From the cell containing the given text, extract its center point as (X, Y) coordinate. 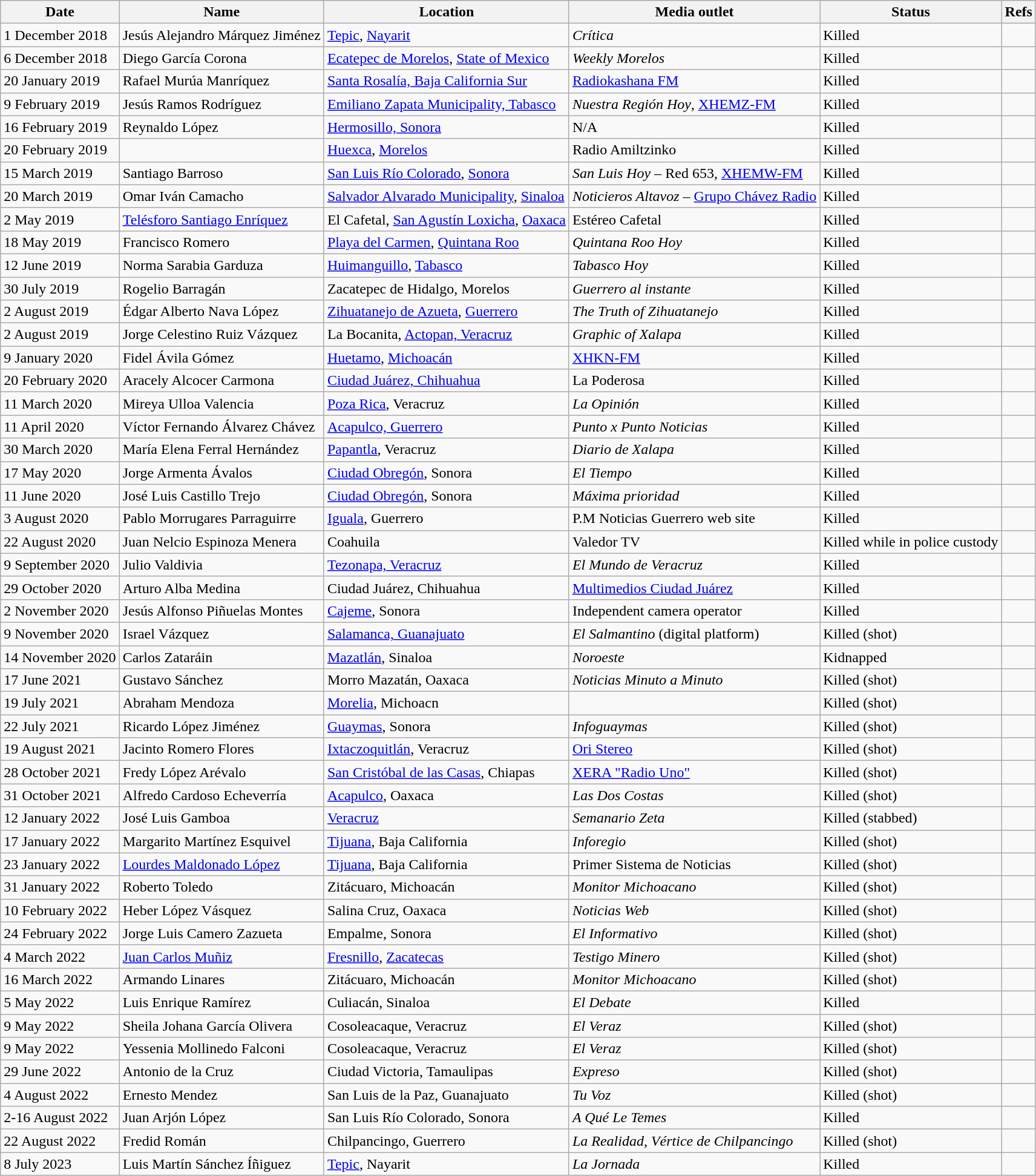
San Luis de la Paz, Guanajuato (447, 1095)
Killed (stabbed) (911, 818)
Édgar Alberto Nava López (221, 312)
Kidnapped (911, 657)
Culiacán, Sinaloa (447, 1002)
Luis Enrique Ramírez (221, 1002)
30 July 2019 (60, 289)
9 November 2020 (60, 634)
Playa del Carmen, Quintana Roo (447, 242)
Name (221, 12)
Yessenia Mollinedo Falconi (221, 1049)
17 June 2021 (60, 680)
Graphic of Xalapa (694, 335)
San Luis Hoy – Red 653, XHEMW-FM (694, 173)
Ernesto Mendez (221, 1095)
Jesús Alfonso Piñuelas Montes (221, 611)
Inforegio (694, 841)
N/A (694, 127)
16 February 2019 (60, 127)
El Tiempo (694, 473)
Ciudad Victoria, Tamaulipas (447, 1072)
Jesús Ramos Rodríguez (221, 104)
Hermosillo, Sonora (447, 127)
Multimedios Ciudad Juárez (694, 588)
La Realidad, Vértice de Chilpancingo (694, 1141)
Víctor Fernando Álvarez Chávez (221, 427)
Guerrero al instante (694, 289)
16 March 2022 (60, 979)
Status (911, 12)
1 December 2018 (60, 35)
El Cafetal, San Agustín Loxicha, Oaxaca (447, 219)
Infoguaymas (694, 726)
Expreso (694, 1072)
8 July 2023 (60, 1164)
Huexca, Morelos (447, 150)
Noticieros Altavoz – Grupo Chávez Radio (694, 196)
9 February 2019 (60, 104)
Diego García Corona (221, 58)
Estéreo Cafetal (694, 219)
19 August 2021 (60, 749)
Veracruz (447, 818)
Aracely Alcocer Carmona (221, 381)
31 January 2022 (60, 887)
Jorge Luis Camero Zazueta (221, 933)
22 August 2022 (60, 1141)
Location (447, 12)
Fresnillo, Zacatecas (447, 956)
Heber López Vásquez (221, 910)
Noticias Minuto a Minuto (694, 680)
Juan Nelcio Espinoza Menera (221, 542)
Jacinto Romero Flores (221, 749)
Huetamo, Michoacán (447, 358)
3 August 2020 (60, 519)
2 May 2019 (60, 219)
Juan Carlos Muñiz (221, 956)
Emiliano Zapata Municipality, Tabasco (447, 104)
Pablo Morrugares Parraguirre (221, 519)
Tezonapa, Veracruz (447, 565)
Rogelio Barragán (221, 289)
Tabasco Hoy (694, 265)
Gustavo Sánchez (221, 680)
Guaymas, Sonora (447, 726)
Jesús Alejandro Márquez Jiménez (221, 35)
Roberto Toledo (221, 887)
Abraham Mendoza (221, 703)
Punto x Punto Noticias (694, 427)
Valedor TV (694, 542)
30 March 2020 (60, 450)
El Mundo de Veracruz (694, 565)
23 January 2022 (60, 864)
Antonio de la Cruz (221, 1072)
Huimanguillo, Tabasco (447, 265)
Máxima prioridad (694, 496)
Refs (1018, 12)
La Opinión (694, 404)
17 May 2020 (60, 473)
Zacatepec de Hidalgo, Morelos (447, 289)
Acapulco, Oaxaca (447, 795)
Testigo Minero (694, 956)
San Cristóbal de las Casas, Chiapas (447, 772)
La Poderosa (694, 381)
29 June 2022 (60, 1072)
Santa Rosalía, Baja California Sur (447, 81)
20 March 2019 (60, 196)
Morro Mazatán, Oaxaca (447, 680)
Tu Voz (694, 1095)
22 July 2021 (60, 726)
El Informativo (694, 933)
Alfredo Cardoso Echeverría (221, 795)
El Debate (694, 1002)
Fredy López Arévalo (221, 772)
28 October 2021 (60, 772)
La Jornada (694, 1164)
Morelia, Michoacn (447, 703)
24 February 2022 (60, 933)
Chilpancingo, Guerrero (447, 1141)
Quintana Roo Hoy (694, 242)
Fidel Ávila Gómez (221, 358)
Papantla, Veracruz (447, 450)
Date (60, 12)
Noroeste (694, 657)
20 February 2019 (60, 150)
Empalme, Sonora (447, 933)
Juan Arjón López (221, 1118)
2-16 August 2022 (60, 1118)
María Elena Ferral Hernández (221, 450)
15 March 2019 (60, 173)
10 February 2022 (60, 910)
Israel Vázquez (221, 634)
Arturo Alba Medina (221, 588)
Santiago Barroso (221, 173)
31 October 2021 (60, 795)
Telésforo Santiago Enríquez (221, 219)
9 January 2020 (60, 358)
4 August 2022 (60, 1095)
Fredid Román (221, 1141)
14 November 2020 (60, 657)
Mazatlán, Sinaloa (447, 657)
Rafael Murúa Manríquez (221, 81)
Radiokashana FM (694, 81)
Killed while in police custody (911, 542)
XHKN-FM (694, 358)
12 June 2019 (60, 265)
Salina Cruz, Oaxaca (447, 910)
17 January 2022 (60, 841)
A Qué Le Temes (694, 1118)
Ori Stereo (694, 749)
Ixtaczoquitlán, Veracruz (447, 749)
Acapulco, Guerrero (447, 427)
Poza Rica, Veracruz (447, 404)
20 February 2020 (60, 381)
11 March 2020 (60, 404)
Mireya Ulloa Valencia (221, 404)
Semanario Zeta (694, 818)
Ricardo López Jiménez (221, 726)
Independent camera operator (694, 611)
6 December 2018 (60, 58)
Iguala, Guerrero (447, 519)
Ecatepec de Morelos, State of Mexico (447, 58)
Diario de Xalapa (694, 450)
Media outlet (694, 12)
Salamanca, Guanajuato (447, 634)
9 September 2020 (60, 565)
Salvador Alvarado Municipality, Sinaloa (447, 196)
The Truth of Zihuatanejo (694, 312)
29 October 2020 (60, 588)
Francisco Romero (221, 242)
Reynaldo López (221, 127)
5 May 2022 (60, 1002)
Noticias Web (694, 910)
20 January 2019 (60, 81)
2 November 2020 (60, 611)
La Bocanita, Actopan, Veracruz (447, 335)
Armando Linares (221, 979)
José Luis Gamboa (221, 818)
XERA "Radio Uno" (694, 772)
12 January 2022 (60, 818)
Jorge Celestino Ruiz Vázquez (221, 335)
4 March 2022 (60, 956)
Margarito Martínez Esquivel (221, 841)
Jorge Armenta Ávalos (221, 473)
Omar Iván Camacho (221, 196)
11 April 2020 (60, 427)
Primer Sistema de Noticias (694, 864)
Weekly Morelos (694, 58)
Zihuatanejo de Azueta, Guerrero (447, 312)
Julio Valdivia (221, 565)
José Luis Castillo Trejo (221, 496)
El Salmantino (digital platform) (694, 634)
Norma Sarabia Garduza (221, 265)
22 August 2020 (60, 542)
Cajeme, Sonora (447, 611)
P.M Noticias Guerrero web site (694, 519)
Sheila Johana García Olivera (221, 1026)
Lourdes Maldonado López (221, 864)
Las Dos Costas (694, 795)
Carlos Zataráin (221, 657)
Nuestra Región Hoy, XHEMZ-FM (694, 104)
Luis Martín Sánchez Íñiguez (221, 1164)
11 June 2020 (60, 496)
19 July 2021 (60, 703)
Radio Amiltzinko (694, 150)
Coahuila (447, 542)
Crítica (694, 35)
18 May 2019 (60, 242)
